Identify which cell holds the provided text, then report its [x, y] central coordinate. 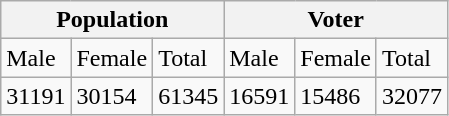
15486 [336, 96]
61345 [188, 96]
Voter [336, 20]
32077 [412, 96]
30154 [112, 96]
16591 [260, 96]
31191 [36, 96]
Population [112, 20]
